Provide the [X, Y] coordinate of the cell's center where the given text is located.  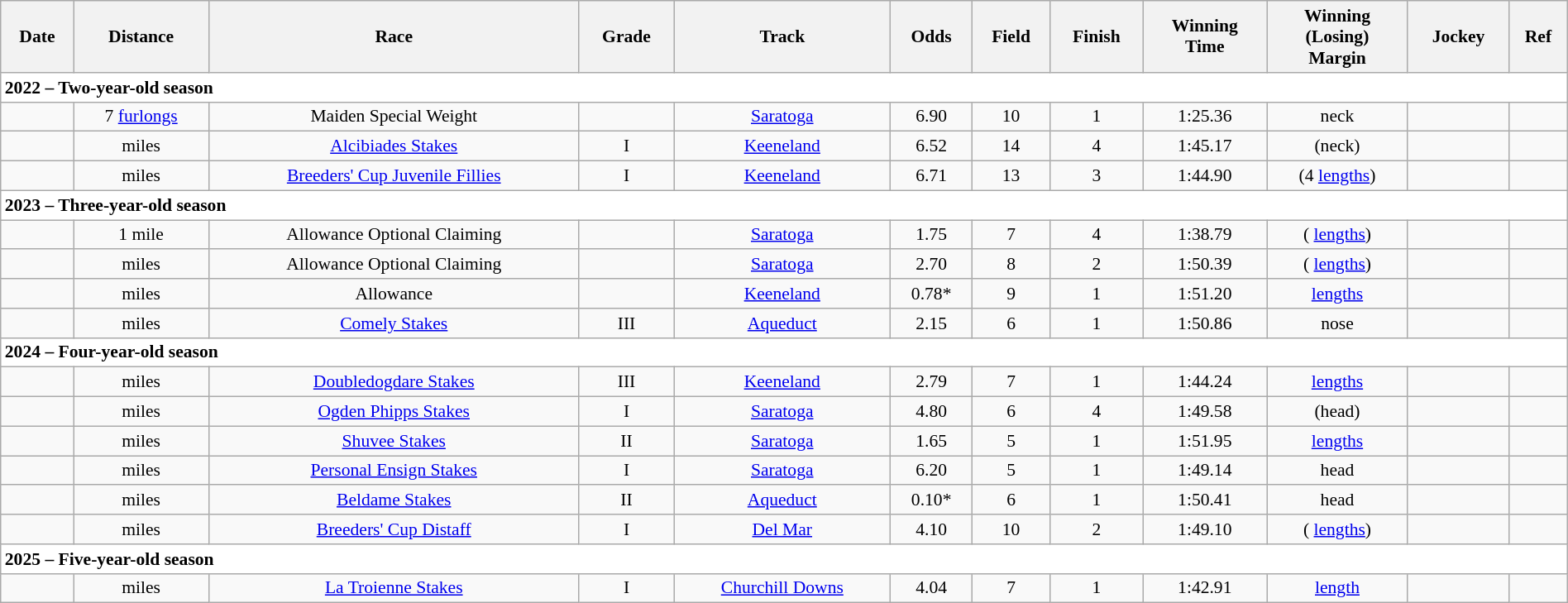
1 mile [141, 235]
1:50.86 [1204, 323]
Ogden Phipps Stakes [394, 412]
Alcibiades Stakes [394, 146]
(neck) [1338, 146]
Finish [1097, 36]
Breeders' Cup Juvenile Fillies [394, 176]
Odds [931, 36]
4.10 [931, 529]
1:49.10 [1204, 529]
1:50.41 [1204, 500]
WinningTime [1204, 36]
nose [1338, 323]
6.20 [931, 471]
6.90 [931, 117]
2023 – Three-year-old season [784, 205]
0.10* [931, 500]
Winning(Losing)Margin [1338, 36]
Track [782, 36]
1:44.24 [1204, 382]
Race [394, 36]
2025 – Five-year-old season [784, 559]
1:45.17 [1204, 146]
Allowance [394, 294]
Grade [626, 36]
2.15 [931, 323]
3 [1097, 176]
Comely Stakes [394, 323]
4.80 [931, 412]
Maiden Special Weight [394, 117]
6.71 [931, 176]
1:25.36 [1204, 117]
2022 – Two-year-old season [784, 88]
1:42.91 [1204, 588]
Churchill Downs [782, 588]
1:49.14 [1204, 471]
Jockey [1458, 36]
1:51.20 [1204, 294]
0.78* [931, 294]
Beldame Stakes [394, 500]
8 [1011, 265]
1.75 [931, 235]
2.70 [931, 265]
Doubledogdare Stakes [394, 382]
Ref [1538, 36]
(head) [1338, 412]
7 furlongs [141, 117]
1:50.39 [1204, 265]
neck [1338, 117]
2024 – Four-year-old season [784, 352]
length [1338, 588]
1.65 [931, 441]
1:44.90 [1204, 176]
9 [1011, 294]
4.04 [931, 588]
1:51.95 [1204, 441]
La Troienne Stakes [394, 588]
Breeders' Cup Distaff [394, 529]
6.52 [931, 146]
13 [1011, 176]
14 [1011, 146]
Del Mar [782, 529]
Personal Ensign Stakes [394, 471]
2.79 [931, 382]
Field [1011, 36]
1:49.58 [1204, 412]
1:38.79 [1204, 235]
Distance [141, 36]
(4 lengths) [1338, 176]
Date [37, 36]
Shuvee Stakes [394, 441]
